Scan for the cell matching the given text and deliver its (X, Y) coordinate at center. 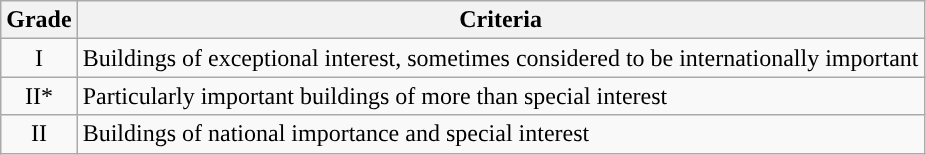
II* (39, 96)
I (39, 58)
II (39, 134)
Grade (39, 20)
Criteria (500, 20)
Buildings of exceptional interest, sometimes considered to be internationally important (500, 58)
Buildings of national importance and special interest (500, 134)
Particularly important buildings of more than special interest (500, 96)
